Pinpoint the cell where the given text exists, returning its [x, y] midpoint coordinate. 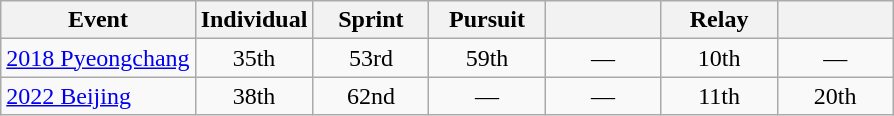
10th [719, 58]
Relay [719, 20]
2022 Beijing [98, 96]
Event [98, 20]
11th [719, 96]
2018 Pyeongchang [98, 58]
20th [835, 96]
Sprint [371, 20]
53rd [371, 58]
59th [487, 58]
38th [254, 96]
Pursuit [487, 20]
35th [254, 58]
Individual [254, 20]
62nd [371, 96]
